Output the (X, Y) coordinate of the center of the cell containing the given text.  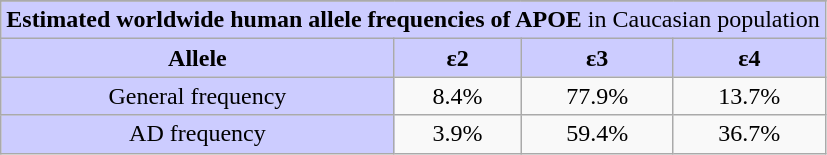
59.4% (597, 134)
ε3 (597, 58)
8.4% (458, 96)
Estimated worldwide human allele frequencies of APOE in Caucasian population (414, 20)
ε4 (749, 58)
General frequency (198, 96)
Allele (198, 58)
77.9% (597, 96)
AD frequency (198, 134)
13.7% (749, 96)
3.9% (458, 134)
ε2 (458, 58)
36.7% (749, 134)
